Extract the (X, Y) coordinate from the center of the cell holding the provided text.  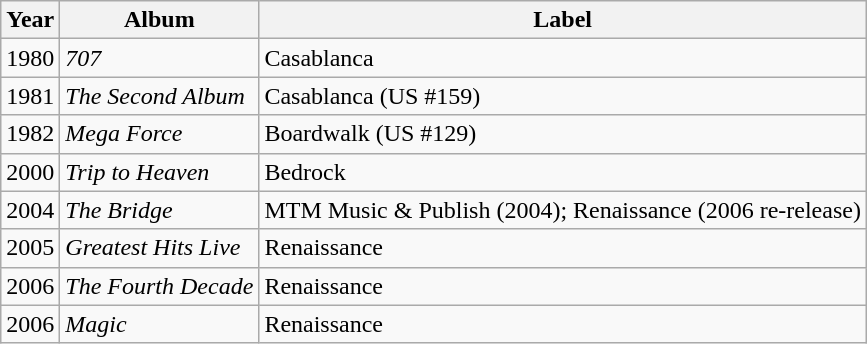
The Second Album (160, 96)
2000 (30, 172)
Magic (160, 324)
Bedrock (563, 172)
707 (160, 58)
The Fourth Decade (160, 286)
2004 (30, 210)
2005 (30, 248)
Trip to Heaven (160, 172)
1980 (30, 58)
Year (30, 20)
Label (563, 20)
Boardwalk (US #129) (563, 134)
The Bridge (160, 210)
Greatest Hits Live (160, 248)
Casablanca (US #159) (563, 96)
1982 (30, 134)
Casablanca (563, 58)
Album (160, 20)
MTM Music & Publish (2004); Renaissance (2006 re-release) (563, 210)
Mega Force (160, 134)
1981 (30, 96)
